Detect which cell encompasses the target text, then output its (X, Y) center coordinate. 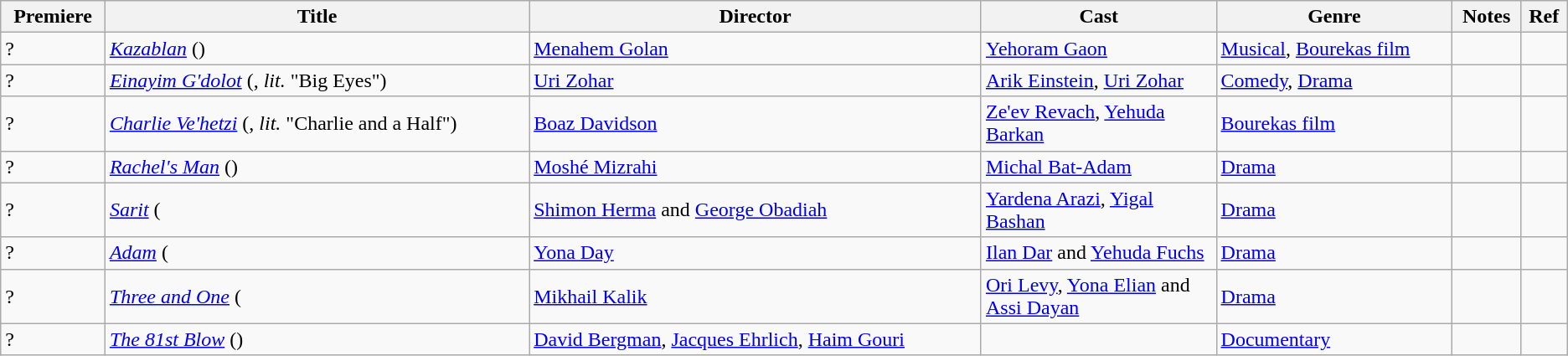
Uri Zohar (756, 80)
Three and One ( (317, 297)
Ref (1544, 17)
David Bergman, Jacques Ehrlich, Haim Gouri (756, 339)
Bourekas film (1334, 124)
Cast (1099, 17)
Title (317, 17)
Moshé Mizrahi (756, 167)
Notes (1486, 17)
Adam ( (317, 253)
Charlie Ve'hetzi (, lit. "Charlie and a Half") (317, 124)
Yardena Arazi, Yigal Bashan (1099, 209)
Menahem Golan (756, 49)
Ori Levy, Yona Elian and Assi Dayan (1099, 297)
Ilan Dar and Yehuda Fuchs (1099, 253)
Sarit ( (317, 209)
Documentary (1334, 339)
Boaz Davidson (756, 124)
Shimon Herma and George Obadiah (756, 209)
Premiere (54, 17)
Yona Day (756, 253)
Musical, Bourekas film (1334, 49)
Director (756, 17)
Einayim G'dolot (, lit. "Big Eyes") (317, 80)
The 81st Blow () (317, 339)
Rachel's Man () (317, 167)
Genre (1334, 17)
Michal Bat-Adam (1099, 167)
Yehoram Gaon (1099, 49)
Ze'ev Revach, Yehuda Barkan (1099, 124)
Kazablan () (317, 49)
Mikhail Kalik (756, 297)
Arik Einstein, Uri Zohar (1099, 80)
Comedy, Drama (1334, 80)
